Extract the [X, Y] coordinate from the center of the cell holding the provided text.  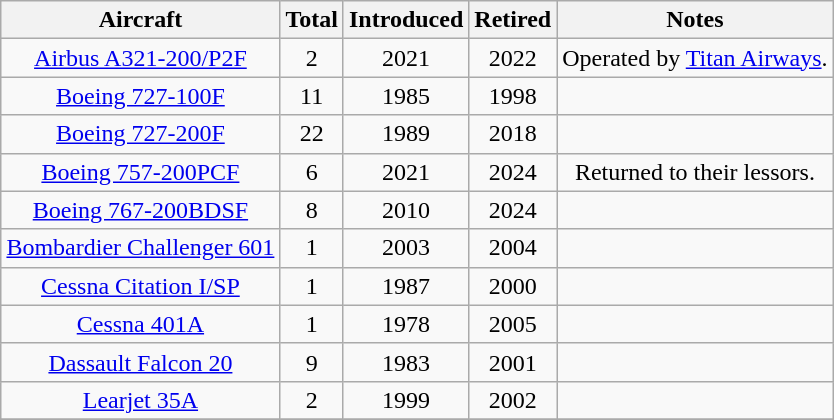
6 [312, 172]
Boeing 727-100F [140, 96]
Boeing 757-200PCF [140, 172]
1987 [406, 286]
2001 [513, 362]
Retired [513, 20]
2005 [513, 324]
1989 [406, 134]
Aircraft [140, 20]
Learjet 35A [140, 400]
22 [312, 134]
Cessna 401A [140, 324]
2010 [406, 210]
Cessna Citation I/SP [140, 286]
Returned to their lessors. [695, 172]
Boeing 767-200BDSF [140, 210]
Bombardier Challenger 601 [140, 248]
Dassault Falcon 20 [140, 362]
9 [312, 362]
1983 [406, 362]
2022 [513, 58]
2002 [513, 400]
1985 [406, 96]
2000 [513, 286]
Boeing 727-200F [140, 134]
2003 [406, 248]
Operated by Titan Airways. [695, 58]
Total [312, 20]
Notes [695, 20]
2018 [513, 134]
1978 [406, 324]
11 [312, 96]
1998 [513, 96]
Introduced [406, 20]
8 [312, 210]
1999 [406, 400]
2004 [513, 248]
Airbus A321-200/P2F [140, 58]
